Find where the given text appears and provide that cell's center as (x, y) coordinate. 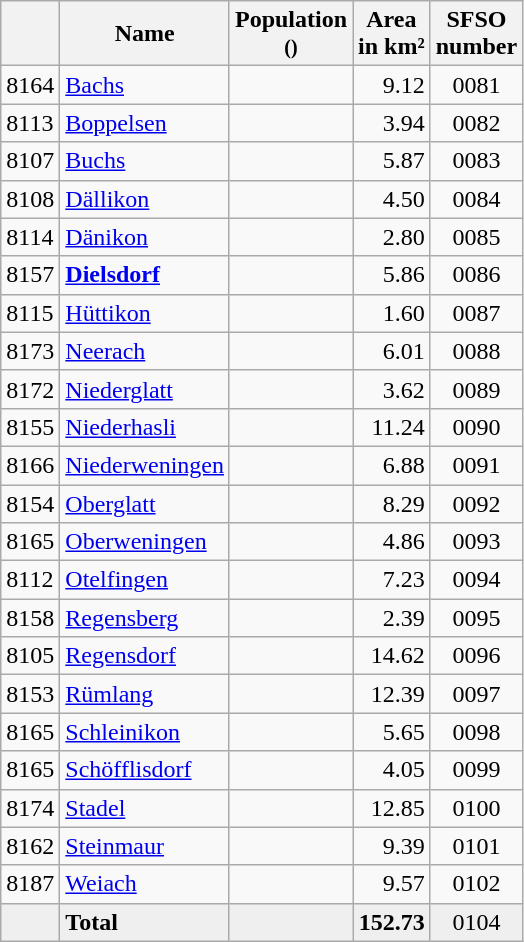
8153 (30, 694)
Schöfflisdorf (145, 770)
Name (145, 34)
Dänikon (145, 237)
8173 (30, 351)
0086 (476, 275)
8174 (30, 808)
Niederhasli (145, 427)
Oberweningen (145, 542)
0098 (476, 732)
7.23 (392, 580)
0081 (476, 85)
0095 (476, 618)
3.62 (392, 389)
Rümlang (145, 694)
0104 (476, 922)
0088 (476, 351)
Otelfingen (145, 580)
Bachs (145, 85)
12.39 (392, 694)
4.05 (392, 770)
Buchs (145, 161)
Population () (290, 34)
0096 (476, 656)
0084 (476, 199)
0087 (476, 313)
152.73 (392, 922)
8115 (30, 313)
11.24 (392, 427)
Dielsdorf (145, 275)
0100 (476, 808)
8113 (30, 123)
8105 (30, 656)
Steinmaur (145, 846)
0092 (476, 503)
8166 (30, 465)
3.94 (392, 123)
5.87 (392, 161)
8162 (30, 846)
Niederweningen (145, 465)
Boppelsen (145, 123)
0099 (476, 770)
Regensdorf (145, 656)
0089 (476, 389)
14.62 (392, 656)
0083 (476, 161)
8154 (30, 503)
Schleinikon (145, 732)
Neerach (145, 351)
8.29 (392, 503)
0097 (476, 694)
8155 (30, 427)
Area in km² (392, 34)
0082 (476, 123)
0102 (476, 884)
Hüttikon (145, 313)
12.85 (392, 808)
8164 (30, 85)
Regensberg (145, 618)
Total (145, 922)
Niederglatt (145, 389)
0090 (476, 427)
5.65 (392, 732)
4.86 (392, 542)
Weiach (145, 884)
Oberglatt (145, 503)
9.57 (392, 884)
4.50 (392, 199)
0101 (476, 846)
8157 (30, 275)
0091 (476, 465)
8108 (30, 199)
2.80 (392, 237)
1.60 (392, 313)
9.12 (392, 85)
8187 (30, 884)
6.01 (392, 351)
8114 (30, 237)
2.39 (392, 618)
Dällikon (145, 199)
9.39 (392, 846)
6.88 (392, 465)
8107 (30, 161)
0085 (476, 237)
0094 (476, 580)
Stadel (145, 808)
5.86 (392, 275)
0093 (476, 542)
8172 (30, 389)
SFSOnumber (476, 34)
8112 (30, 580)
8158 (30, 618)
